From the cell containing the given text, extract its center point as (x, y) coordinate. 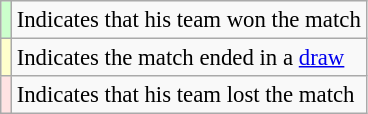
Indicates that his team lost the match (188, 95)
Indicates that his team won the match (188, 20)
Indicates the match ended in a draw (188, 58)
